Output the (x, y) coordinate of the center of the cell containing the given text.  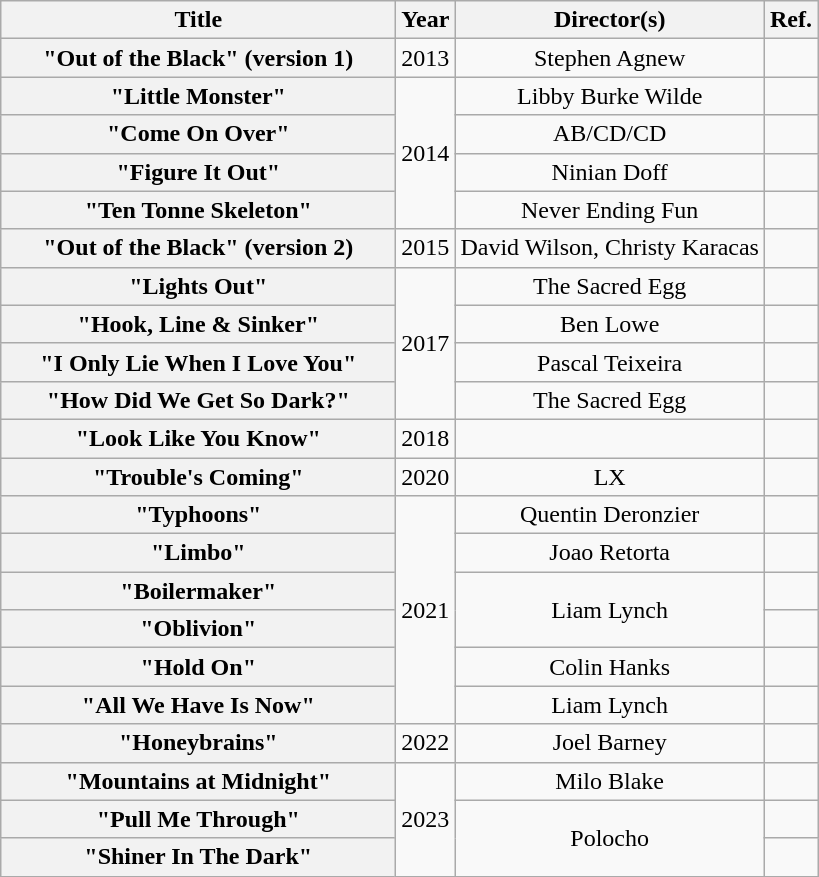
LX (610, 477)
"Hook, Line & Sinker" (198, 324)
"Look Like You Know" (198, 438)
"Honeybrains" (198, 743)
"Trouble's Coming" (198, 477)
"All We Have Is Now" (198, 705)
Never Ending Fun (610, 210)
Milo Blake (610, 781)
"Out of the Black" (version 2) (198, 248)
Ben Lowe (610, 324)
Title (198, 20)
2018 (426, 438)
Joao Retorta (610, 553)
AB/CD/CD (610, 134)
Colin Hanks (610, 667)
2022 (426, 743)
"Little Monster" (198, 96)
"Ten Tonne Skeleton" (198, 210)
2017 (426, 343)
David Wilson, Christy Karacas (610, 248)
Pascal Teixeira (610, 362)
Stephen Agnew (610, 58)
"Come On Over" (198, 134)
Year (426, 20)
"How Did We Get So Dark?" (198, 400)
Polocho (610, 838)
2014 (426, 153)
"Limbo" (198, 553)
Director(s) (610, 20)
"Figure It Out" (198, 172)
Ninian Doff (610, 172)
2023 (426, 819)
Joel Barney (610, 743)
"Lights Out" (198, 286)
Libby Burke Wilde (610, 96)
"Oblivion" (198, 629)
"Typhoons" (198, 515)
2021 (426, 610)
"Mountains at Midnight" (198, 781)
Quentin Deronzier (610, 515)
"Hold On" (198, 667)
"Boilermaker" (198, 591)
"Out of the Black" (version 1) (198, 58)
2020 (426, 477)
Ref. (790, 20)
"Pull Me Through" (198, 819)
"I Only Lie When I Love You" (198, 362)
"Shiner In The Dark" (198, 857)
2013 (426, 58)
2015 (426, 248)
